Locate the cell with the specified text and output its (X, Y) center coordinate. 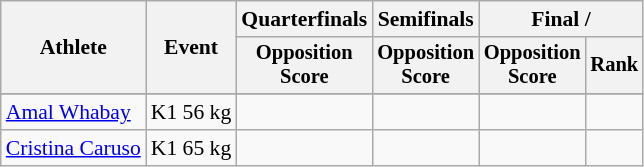
Event (191, 48)
Final / (561, 19)
Rank (614, 66)
Cristina Caruso (74, 148)
K1 65 kg (191, 148)
K1 56 kg (191, 112)
Semifinals (426, 19)
Amal Whabay (74, 112)
Quarterfinals (304, 19)
Athlete (74, 48)
